Detect which cell encompasses the target text, then output its [x, y] center coordinate. 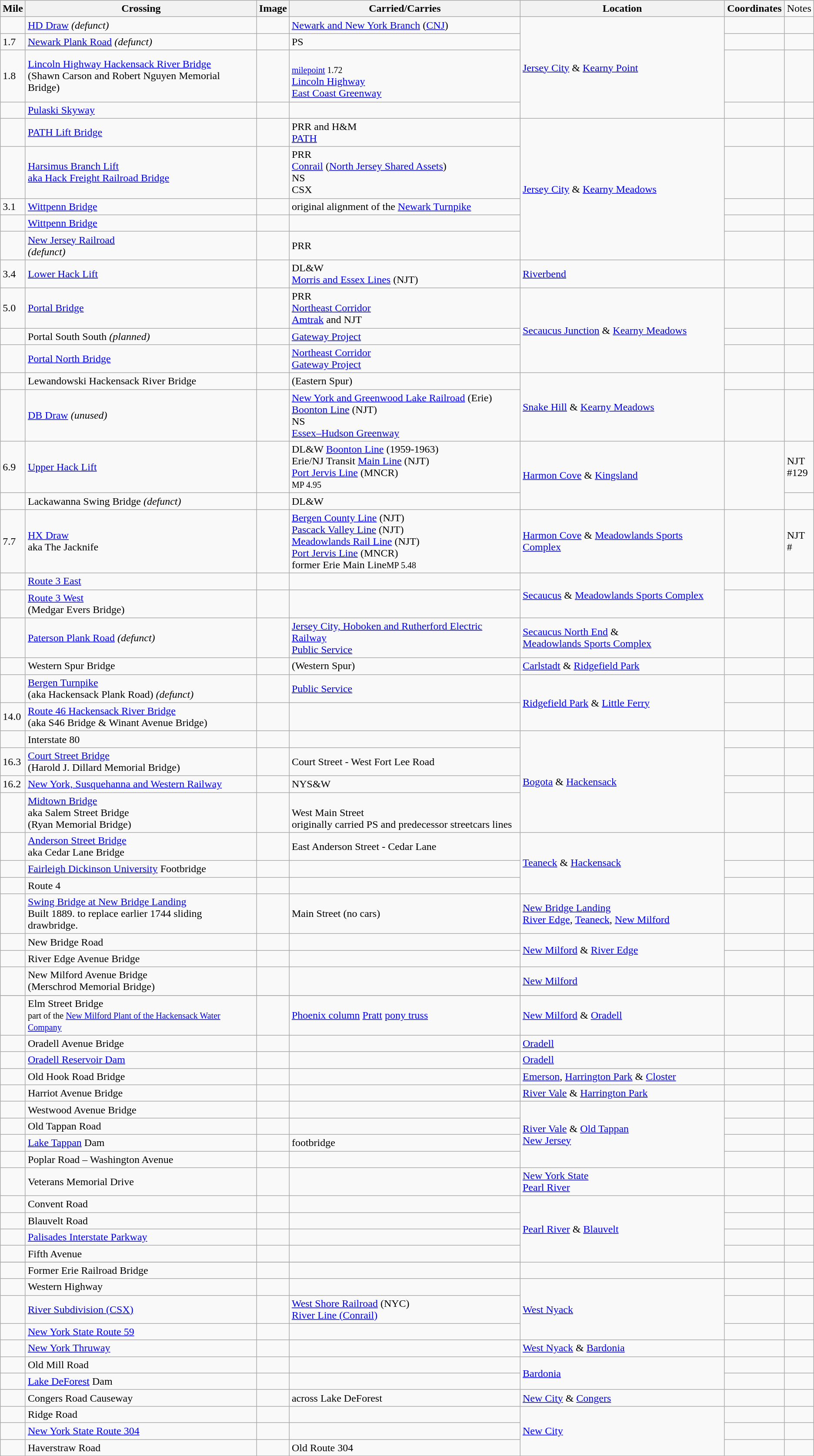
Harmon Cove & Meadowlands Sports Complex [622, 541]
across Lake DeForest [404, 1398]
(Eastern Spur) [404, 381]
Interstate 80 [141, 739]
Swing Bridge at New Bridge LandingBuilt 1889. to replace earlier 1744 sliding drawbridge. [141, 914]
Mile [13, 9]
PRRConrail (North Jersey Shared Assets)NSCSX [404, 172]
Bergen Turnpike (aka Hackensack Plank Road) (defunct) [141, 689]
DL&W Boonton Line (1959-1963) Erie/NJ Transit Main Line (NJT)Port Jervis Line (MNCR)MP 4.95 [404, 467]
New City [622, 1431]
Old Hook Road Bridge [141, 1076]
Paterson Plank Road (defunct) [141, 638]
Northeast CorridorGateway Project [404, 359]
Gateway Project [404, 336]
Western Highway [141, 1287]
New York, Susquehanna and Western Railway [141, 784]
Crossing [141, 9]
5.0 [13, 308]
Portal North Bridge [141, 359]
Bergen County Line (NJT)Pascack Valley Line (NJT)Meadowlands Rail Line (NJT)Port Jervis Line (MNCR) former Erie Main LineMP 5.48 [404, 541]
Bogota & Hackensack [622, 782]
Congers Road Causeway [141, 1398]
New Milford [622, 981]
New York and Greenwood Lake Railroad (Erie)Boonton Line (NJT)NSEssex–Hudson Greenway [404, 416]
PS [404, 42]
Upper Hack Lift [141, 467]
DL&WMorris and Essex Lines (NJT) [404, 274]
3.4 [13, 274]
original alignment of the Newark Turnpike [404, 207]
PRR and H&MPATH [404, 132]
New Milford Avenue Bridge(Merschrod Memorial Bridge) [141, 981]
West Nyack [622, 1309]
Blauvelt Road [141, 1221]
Lincoln Highway Hackensack River Bridge(Shawn Carson and Robert Nguyen Memorial Bridge) [141, 76]
Jersey City, Hoboken and Rutherford Electric RailwayPublic Service [404, 638]
New Jersey Railroad(defunct) [141, 245]
Ridge Road [141, 1414]
Riverbend [622, 274]
Fifth Avenue [141, 1254]
6.9 [13, 467]
New Bridge Road [141, 942]
Route 3 East [141, 581]
Route 4 [141, 886]
New City & Congers [622, 1398]
Pearl River & Blauvelt [622, 1229]
16.2 [13, 784]
Lackawanna Swing Bridge (defunct) [141, 501]
River Vale & Old Tappan New Jersey [622, 1134]
Convent Road [141, 1204]
Coordinates [755, 9]
1.7 [13, 42]
Old Mill Road [141, 1365]
New York Thruway [141, 1348]
Fairleigh Dickinson University Footbridge [141, 869]
Jersey City & Kearny Point [622, 68]
Teaneck & Hackensack [622, 863]
14.0 [13, 716]
7.7 [13, 541]
Bardonia [622, 1373]
Pulaski Skyway [141, 110]
River Edge Avenue Bridge [141, 959]
River Vale & Harrington Park [622, 1093]
Harmon Cove & Kingsland [622, 476]
Palisades Interstate Parkway [141, 1237]
NYS&W [404, 784]
Western Spur Bridge [141, 666]
Location [622, 9]
Newark and New York Branch (CNJ) [404, 25]
Carried/Carries [404, 9]
Court Street - West Fort Lee Road [404, 762]
New York State Route 59 [141, 1332]
Secaucus Junction & Kearny Meadows [622, 330]
3.1 [13, 207]
Midtown Bridgeaka Salem Street Bridge(Ryan Memorial Bridge) [141, 812]
Poplar Road – Washington Avenue [141, 1159]
West Shore Railroad (NYC)River Line (Conrail) [404, 1309]
Route 46 Hackensack River Bridge(aka S46 Bridge & Winant Avenue Bridge) [141, 716]
Carlstadt & Ridgefield Park [622, 666]
East Anderson Street - Cedar Lane [404, 847]
Old Tappan Road [141, 1126]
New Milford & River Edge [622, 950]
HD Draw (defunct) [141, 25]
Oradell Avenue Bridge [141, 1043]
(Western Spur) [404, 666]
Snake Hill & Kearny Meadows [622, 407]
Harsimus Branch Lift aka Hack Freight Railroad Bridge [141, 172]
Secaucus & Meadowlands Sports Complex [622, 596]
New York StatePearl River [622, 1182]
New York State Route 304 [141, 1431]
Ridgefield Park & Little Ferry [622, 703]
Anderson Street Bridgeaka Cedar Lane Bridge [141, 847]
Lower Hack Lift [141, 274]
Old Route 304 [404, 1447]
Oradell Reservoir Dam [141, 1060]
milepoint 1.72Lincoln HighwayEast Coast Greenway [404, 76]
1.8 [13, 76]
Route 3 West(Medgar Evers Bridge) [141, 603]
Secaucus North End & Meadowlands Sports Complex [622, 638]
NJT #129 [799, 467]
Portal South South (planned) [141, 336]
Veterans Memorial Drive [141, 1182]
Portal Bridge [141, 308]
Harriot Avenue Bridge [141, 1093]
West Main Streetoriginally carried PS and predecessor streetcars lines [404, 812]
DL&W [404, 501]
Main Street (no cars) [404, 914]
New Milford & Oradell [622, 1015]
Lake Tappan Dam [141, 1143]
Lewandowski Hackensack River Bridge [141, 381]
Westwood Avenue Bridge [141, 1109]
HX Drawaka The Jacknife [141, 541]
Phoenix column Pratt pony truss [404, 1015]
Jersey City & Kearny Meadows [622, 189]
16.3 [13, 762]
PATH Lift Bridge [141, 132]
West Nyack & Bardonia [622, 1348]
Public Service [404, 689]
Court Street Bridge(Harold J. Dillard Memorial Bridge) [141, 762]
Elm Street Bridgepart of the New Milford Plant of the Hackensack Water Company [141, 1015]
NJT # [799, 541]
footbridge [404, 1143]
Image [273, 9]
Former Erie Railroad Bridge [141, 1270]
Emerson, Harrington Park & Closter [622, 1076]
Notes [799, 9]
PRR [404, 245]
New Bridge Landing River Edge, Teaneck, New Milford [622, 914]
River Subdivision (CSX) [141, 1309]
Haverstraw Road [141, 1447]
PRRNortheast CorridorAmtrak and NJT [404, 308]
Lake DeForest Dam [141, 1381]
DB Draw (unused) [141, 416]
Newark Plank Road (defunct) [141, 42]
